Extract the (x, y) coordinate from the center of the cell holding the provided text.  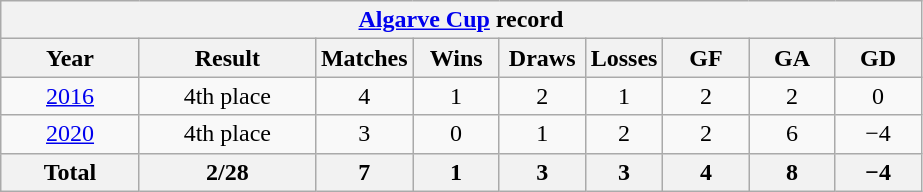
GA (792, 58)
6 (792, 134)
8 (792, 172)
Algarve Cup record (461, 20)
Year (70, 58)
GD (878, 58)
Wins (456, 58)
Result (227, 58)
Losses (624, 58)
2/28 (227, 172)
GF (706, 58)
2016 (70, 96)
Draws (542, 58)
Matches (364, 58)
7 (364, 172)
Total (70, 172)
2020 (70, 134)
